Provide the [X, Y] coordinate of the cell's center where the given text is located.  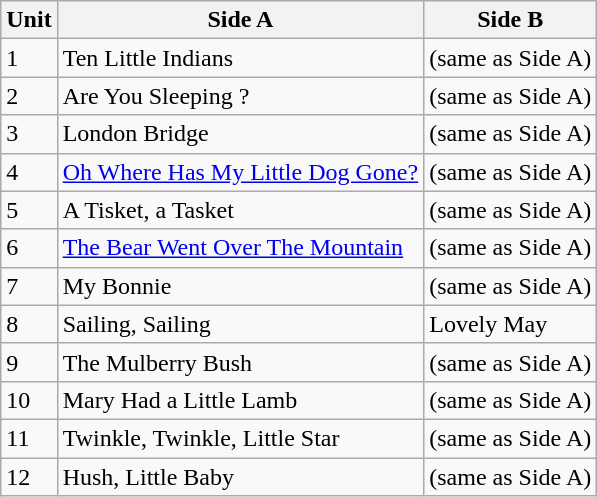
3 [29, 134]
4 [29, 172]
My Bonnie [240, 286]
London Bridge [240, 134]
Ten Little Indians [240, 58]
7 [29, 286]
Side A [240, 20]
Oh Where Has My Little Dog Gone? [240, 172]
The Bear Went Over The Mountain [240, 248]
12 [29, 477]
Twinkle, Twinkle, Little Star [240, 438]
5 [29, 210]
8 [29, 324]
Are You Sleeping ? [240, 96]
Lovely May [510, 324]
Sailing, Sailing [240, 324]
10 [29, 400]
11 [29, 438]
Unit [29, 20]
Hush, Little Baby [240, 477]
A Tisket, a Tasket [240, 210]
1 [29, 58]
9 [29, 362]
2 [29, 96]
6 [29, 248]
Mary Had a Little Lamb [240, 400]
Side B [510, 20]
The Mulberry Bush [240, 362]
